Pinpoint the cell where the given text exists, returning its (x, y) midpoint coordinate. 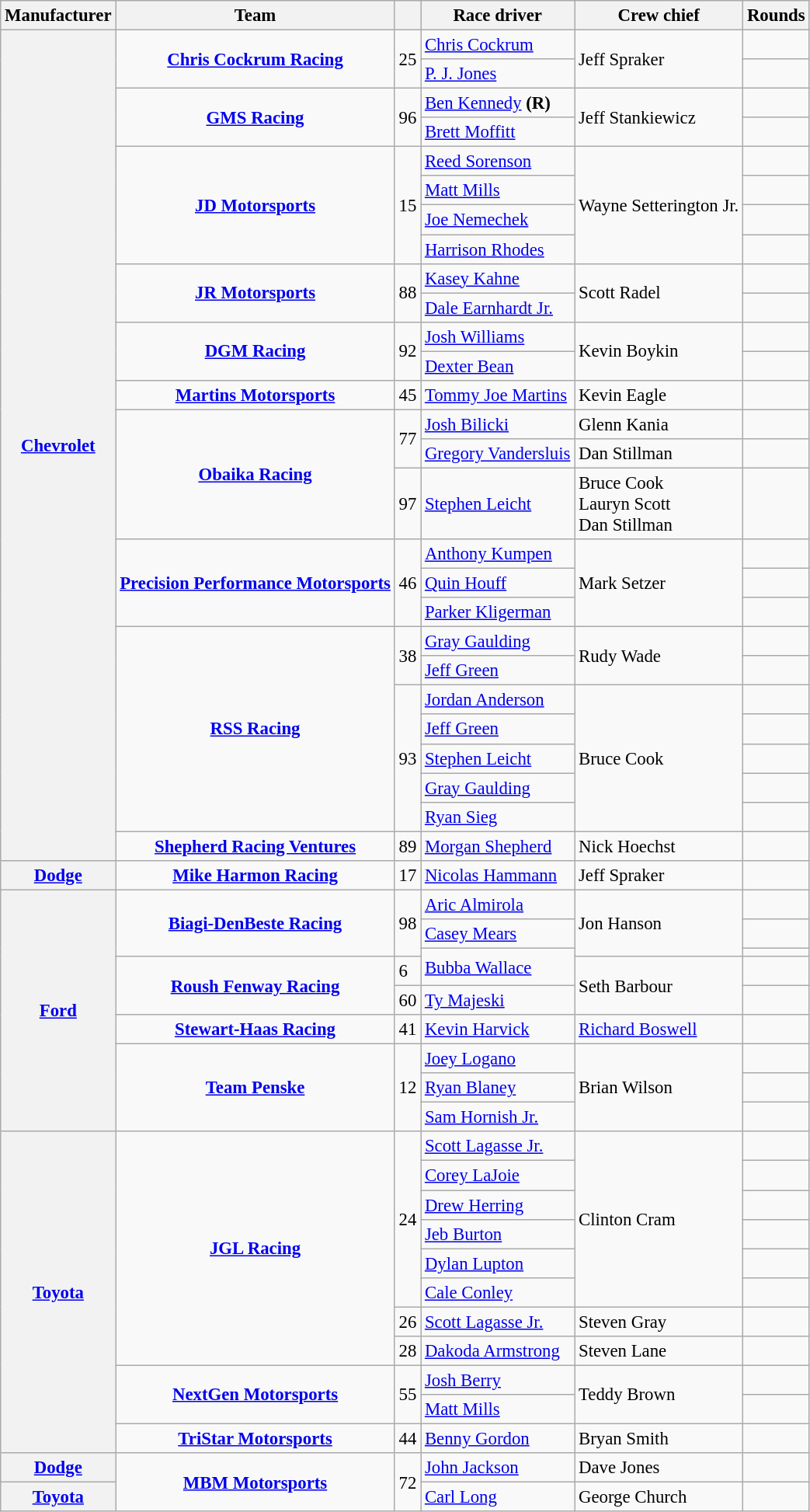
Race driver (498, 16)
NextGen Motorsports (255, 1394)
46 (407, 583)
25 (407, 59)
Kevin Boykin (659, 351)
38 (407, 656)
Josh Berry (498, 1380)
88 (407, 292)
Reed Sorenson (498, 162)
Rounds (777, 16)
P. J. Jones (498, 74)
Dexter Bean (498, 366)
Steven Gray (659, 1322)
Biagi-DenBeste Racing (255, 923)
Nick Hoechst (659, 846)
Bruce Cook (659, 758)
Joe Nemechek (498, 220)
41 (407, 1029)
Benny Gordon (498, 1438)
Brett Moffitt (498, 132)
Jeff Stankiewicz (659, 118)
Tommy Joe Martins (498, 395)
George Church (659, 1497)
98 (407, 923)
Clinton Cram (659, 1219)
45 (407, 395)
Precision Performance Motorsports (255, 583)
Team (255, 16)
24 (407, 1219)
Bryan Smith (659, 1438)
Kevin Eagle (659, 395)
Kevin Harvick (498, 1029)
Josh Williams (498, 336)
Chris Cockrum Racing (255, 59)
Chevrolet (58, 446)
Dale Earnhardt Jr. (498, 308)
Mark Setzer (659, 583)
Dave Jones (659, 1468)
17 (407, 876)
Corey LaJoie (498, 1176)
Bruce Cook Lauryn Scott Dan Stillman (659, 503)
Chris Cockrum (498, 45)
Shepherd Racing Ventures (255, 846)
Dakoda Armstrong (498, 1351)
John Jackson (498, 1468)
Parker Kligerman (498, 612)
Dylan Lupton (498, 1263)
Sam Hornish Jr. (498, 1117)
93 (407, 758)
Joey Logano (498, 1059)
Stewart-Haas Racing (255, 1029)
Gregory Vandersluis (498, 454)
JD Motorsports (255, 205)
Ford (58, 1010)
Bubba Wallace (498, 967)
72 (407, 1482)
Team Penske (255, 1088)
Seth Barbour (659, 985)
Roush Fenway Racing (255, 985)
Nicolas Hammann (498, 876)
Scott Radel (659, 292)
Quin Houff (498, 584)
Manufacturer (58, 16)
92 (407, 351)
Steven Lane (659, 1351)
Dan Stillman (659, 454)
Rudy Wade (659, 656)
Anthony Kumpen (498, 554)
Drew Herring (498, 1205)
Jordan Anderson (498, 700)
Crew chief (659, 16)
Casey Mears (498, 934)
15 (407, 205)
Obaika Racing (255, 474)
44 (407, 1438)
12 (407, 1088)
RSS Racing (255, 729)
TriStar Motorsports (255, 1438)
GMS Racing (255, 118)
Ryan Blaney (498, 1088)
Ryan Sieg (498, 817)
55 (407, 1394)
Ty Majeski (498, 1001)
Martins Motorsports (255, 395)
Mike Harmon Racing (255, 876)
Jon Hanson (659, 923)
Richard Boswell (659, 1029)
DGM Racing (255, 351)
JGL Racing (255, 1248)
Carl Long (498, 1497)
26 (407, 1322)
Glenn Kania (659, 424)
JR Motorsports (255, 292)
Ben Kennedy (R) (498, 103)
60 (407, 1001)
Brian Wilson (659, 1088)
Kasey Kahne (498, 278)
97 (407, 503)
Jeb Burton (498, 1234)
Harrison Rhodes (498, 249)
96 (407, 118)
Cale Conley (498, 1292)
Teddy Brown (659, 1394)
28 (407, 1351)
Josh Bilicki (498, 424)
89 (407, 846)
Wayne Setterington Jr. (659, 205)
Morgan Shepherd (498, 846)
MBM Motorsports (255, 1482)
Aric Almirola (498, 904)
6 (407, 971)
77 (407, 438)
